Extract the (x, y) coordinate from the center of the cell holding the provided text.  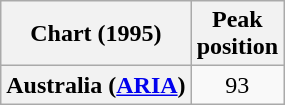
Chart (1995) (96, 34)
93 (237, 85)
Australia (ARIA) (96, 85)
Peakposition (237, 34)
